Return the [x, y] coordinate for the center point of the cell that contains the specified text.  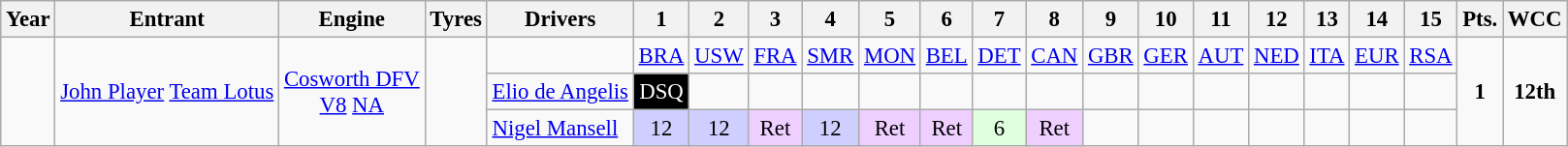
10 [1166, 19]
2 [720, 19]
DET [999, 56]
WCC [1535, 19]
Entrant [167, 19]
5 [890, 19]
AUT [1220, 56]
8 [1055, 19]
BRA [661, 56]
RSA [1431, 56]
11 [1220, 19]
Engine [352, 19]
John Player Team Lotus [167, 93]
Nigel Mansell [560, 129]
13 [1327, 19]
Tyres [456, 19]
BEL [946, 56]
9 [1111, 19]
15 [1431, 19]
Pts. [1480, 19]
USW [720, 56]
7 [999, 19]
4 [830, 19]
DSQ [661, 92]
MON [890, 56]
GER [1166, 56]
ITA [1327, 56]
Cosworth DFVV8 NA [352, 93]
EUR [1377, 56]
NED [1276, 56]
SMR [830, 56]
12th [1535, 93]
CAN [1055, 56]
Elio de Angelis [560, 92]
3 [776, 19]
Drivers [560, 19]
Year [28, 19]
GBR [1111, 56]
FRA [776, 56]
14 [1377, 19]
